Capture the cell that displays the provided text and extract its (X, Y) central coordinate. 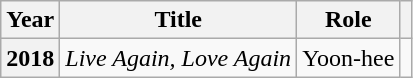
Title (178, 20)
Role (348, 20)
Yoon-hee (348, 58)
Year (30, 20)
Live Again, Love Again (178, 58)
2018 (30, 58)
